Detect which cell encompasses the target text, then output its (x, y) center coordinate. 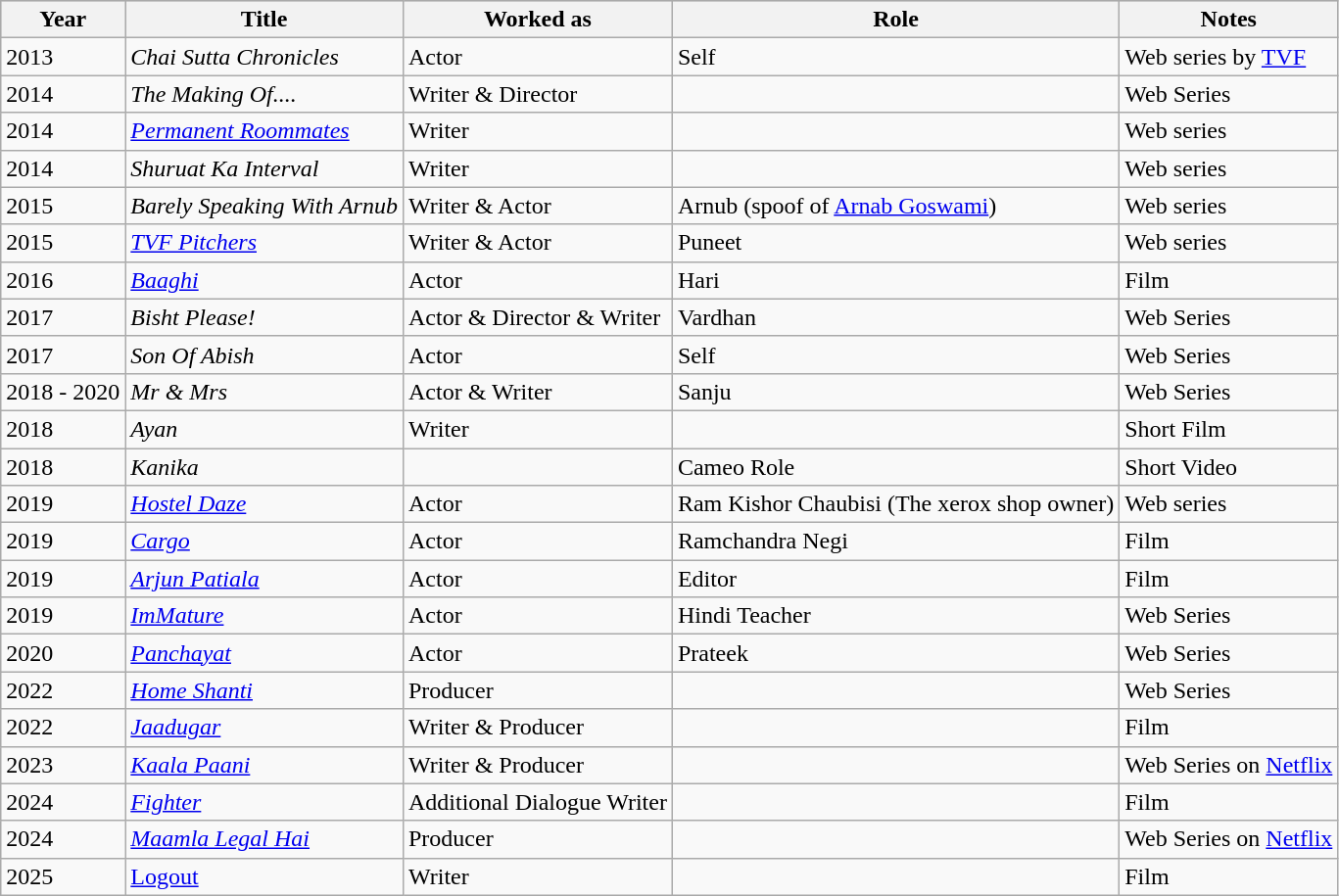
Year (63, 20)
Shuruat Ka Interval (264, 168)
Bisht Please! (264, 317)
Chai Sutta Chronicles (264, 57)
2020 (63, 653)
Ramchandra Negi (895, 542)
Editor (895, 579)
Notes (1228, 20)
Fighter (264, 802)
Kanika (264, 467)
Hindi Teacher (895, 616)
Additional Dialogue Writer (537, 802)
Maamla Legal Hai (264, 839)
2025 (63, 876)
Arnub (spoof of Arnab Goswami) (895, 206)
Role (895, 20)
Baaghi (264, 280)
2018 - 2020 (63, 392)
ImMature (264, 616)
TVF Pitchers (264, 243)
Kaala Paani (264, 765)
Arjun Patiala (264, 579)
Panchayat (264, 653)
Ayan (264, 429)
Prateek (895, 653)
2023 (63, 765)
Mr & Mrs (264, 392)
Hari (895, 280)
Logout (264, 876)
Son Of Abish (264, 354)
Sanju (895, 392)
Actor & Director & Writer (537, 317)
Vardhan (895, 317)
Puneet (895, 243)
Cargo (264, 542)
Hostel Daze (264, 504)
Web series by TVF (1228, 57)
Writer & Director (537, 94)
Cameo Role (895, 467)
Title (264, 20)
Actor & Writer (537, 392)
Short Film (1228, 429)
The Making Of.... (264, 94)
Jaadugar (264, 728)
Short Video (1228, 467)
Permanent Roommates (264, 131)
2013 (63, 57)
Ram Kishor Chaubisi (The xerox shop owner) (895, 504)
Worked as (537, 20)
Barely Speaking With Arnub (264, 206)
2016 (63, 280)
Home Shanti (264, 690)
